Return the (x, y) coordinate for the center point of the cell that contains the specified text.  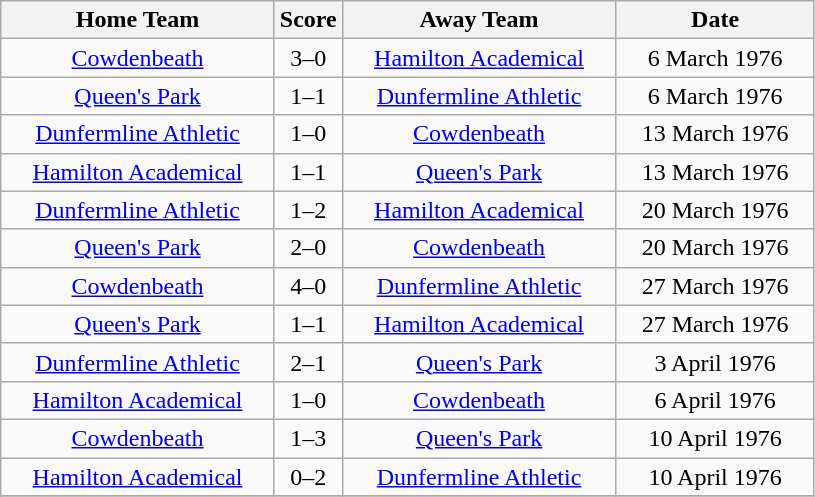
6 April 1976 (716, 400)
3 April 1976 (716, 362)
Date (716, 20)
0–2 (308, 477)
1–2 (308, 210)
1–3 (308, 438)
4–0 (308, 286)
Score (308, 20)
2–1 (308, 362)
Away Team (479, 20)
Home Team (138, 20)
2–0 (308, 248)
3–0 (308, 58)
